Find where the given text appears and provide that cell's center as (X, Y) coordinate. 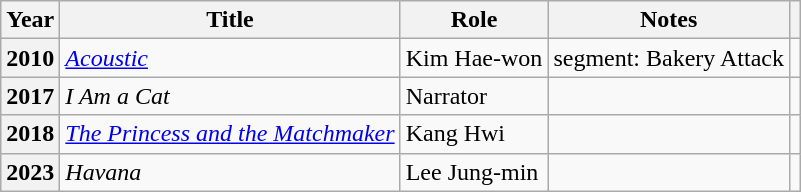
segment: Bakery Attack (669, 58)
The Princess and the Matchmaker (230, 134)
Title (230, 20)
Notes (669, 20)
Lee Jung-min (474, 172)
2017 (30, 96)
Narrator (474, 96)
Role (474, 20)
I Am a Cat (230, 96)
2010 (30, 58)
Kang Hwi (474, 134)
2023 (30, 172)
Year (30, 20)
Havana (230, 172)
2018 (30, 134)
Acoustic (230, 58)
Kim Hae-won (474, 58)
